Extract the (X, Y) coordinate from the center of the cell holding the provided text.  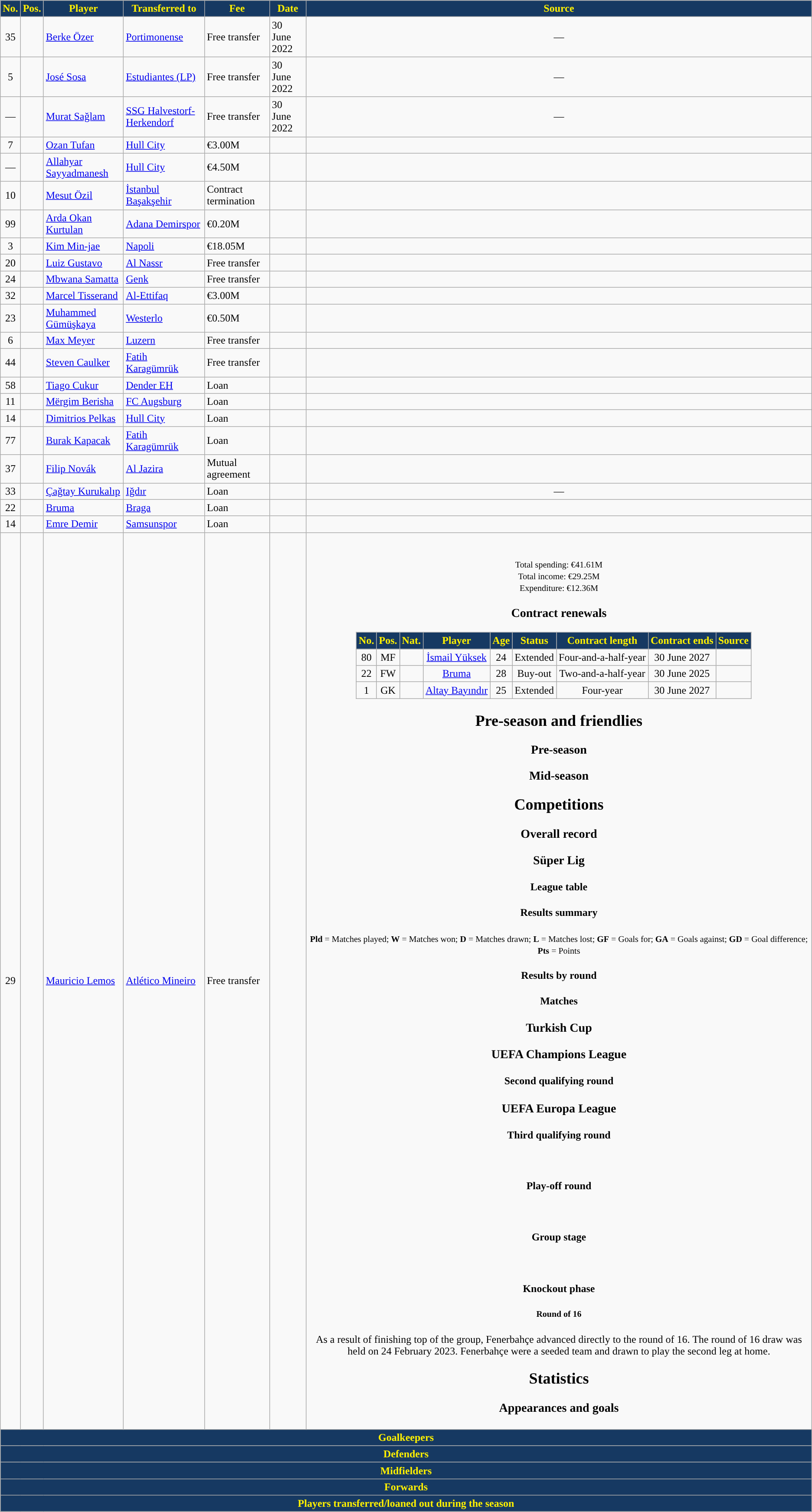
30 June 2025 (682, 674)
Players transferred/loaned out during the season (406, 1503)
GK (388, 690)
Arda Okan Kurtulan (83, 224)
Age (501, 641)
Altay Bayındır (456, 690)
SSG Halvestorf-Herkendorf (164, 117)
İsmail Yüksek (456, 657)
Transferred to (164, 9)
Goalkeepers (406, 1437)
Estudiantes (LP) (164, 77)
Napoli (164, 246)
6 (10, 341)
Westerlo (164, 318)
Berke Özer (83, 37)
Contract ends (682, 641)
Çağtay Kurukalıp (83, 491)
29 (10, 981)
€0.20M (237, 224)
Four-and-a-half-year (602, 657)
€18.05M (237, 246)
10 (10, 195)
Muhammed Gümüşkaya (83, 318)
Mauricio Lemos (83, 981)
Mbwana Samatta (83, 279)
Al Nassr (164, 262)
Portimonense (164, 37)
Mutual agreement (237, 469)
Dender EH (164, 385)
44 (10, 363)
Date (288, 9)
Buy-out (534, 674)
Four-year (602, 690)
Mërgim Berisha (83, 402)
Nat. (411, 641)
77 (10, 441)
Midfielders (406, 1470)
Murat Sağlam (83, 117)
MF (388, 657)
Genk (164, 279)
Kim Min-jae (83, 246)
37 (10, 469)
35 (10, 37)
Steven Caulker (83, 363)
Defenders (406, 1454)
José Sosa (83, 77)
Emre Demir (83, 524)
7 (10, 145)
Filip Novák (83, 469)
Contract termination (237, 195)
Al-Ettifaq (164, 295)
32 (10, 295)
Mesut Özil (83, 195)
€4.50M (237, 167)
1 (367, 690)
Max Meyer (83, 341)
3 (10, 246)
Al Jazira (164, 469)
20 (10, 262)
Luzern (164, 341)
€0.50M (237, 318)
25 (501, 690)
Adana Demirspor (164, 224)
Allahyar Sayyadmanesh (83, 167)
Luiz Gustavo (83, 262)
İstanbul Başakşehir (164, 195)
Contract length (602, 641)
Two-and-a-half-year (602, 674)
Iğdır (164, 491)
Braga (164, 508)
28 (501, 674)
5 (10, 77)
Atlético Mineiro (164, 981)
Marcel Tisserand (83, 295)
58 (10, 385)
FC Augsburg (164, 402)
Dimitrios Pelkas (83, 418)
Status (534, 641)
99 (10, 224)
Samsunspor (164, 524)
80 (367, 657)
Burak Kapacak (83, 441)
Ozan Tufan (83, 145)
Tiago Cukur (83, 385)
11 (10, 402)
Fee (237, 9)
Forwards (406, 1487)
23 (10, 318)
FW (388, 674)
33 (10, 491)
